Return (x, y) of the center of cell containing provided text 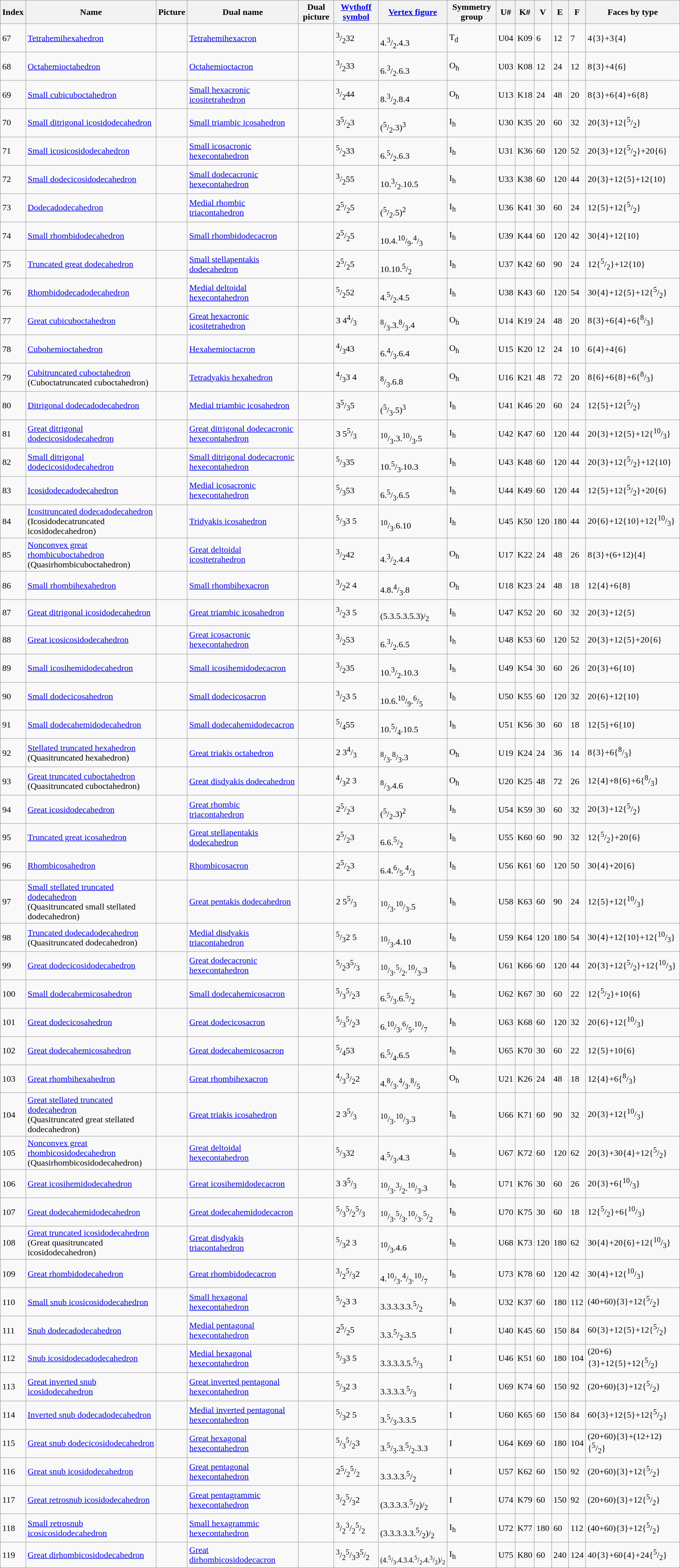
K62 (525, 1472)
Great dodecicosacron (243, 1022)
108 (13, 1243)
U73 (506, 1274)
2 35/3 (356, 1114)
Vertex figure (413, 12)
3/233 (356, 66)
10/3.4.10 (413, 937)
3/244 (356, 94)
Small rhombidodecacron (243, 236)
20{3}+6{10/3} (633, 1184)
106 (13, 1184)
12{5/2}+12{10} (633, 264)
Great rhombidodecahedron (91, 1274)
3.5/3.3.5/2.3.3 (413, 1443)
U56 (506, 866)
12{4}+6{8/3} (633, 1079)
3.3.3.3.5/2 (413, 1472)
3.3.3.3.5.5/3 (413, 1358)
6.10/3.6/5.10/7 (413, 1022)
Symmetry group (471, 12)
Dual picture (316, 12)
(3.3.3.3.5/2)/2 (413, 1500)
U74 (506, 1500)
Tetradyakis hexahedron (243, 377)
Dual name (243, 12)
Small icosacronic hexecontahedron (243, 151)
Stellated truncated hexahedron(Quasitruncated hexahedron) (91, 753)
U30 (506, 123)
K47 (525, 434)
Medial disdyakis triacontahedron (243, 937)
Small rhombihexahedron (91, 586)
Inverted snub dodecadodecahedron (91, 1415)
Great pentakis dodecahedron (243, 902)
Medial pentagonal hexecontahedron (243, 1330)
Tridyakis icosahedron (243, 521)
U13 (506, 94)
4.5/2.4.5 (413, 292)
101 (13, 1022)
K71 (525, 1114)
U17 (506, 555)
4.8/3.4/3.8/5 (413, 1079)
U65 (506, 1050)
K59 (525, 809)
77 (13, 321)
Faces by type (633, 12)
4.3/2.4.3 (413, 38)
36 (560, 753)
K65 (525, 1415)
Small hexagrammic hexecontahedron (243, 1528)
8{3}+4{6} (633, 66)
Octahemioctacron (243, 66)
5/353 (356, 490)
U36 (506, 208)
Small triambic icosahedron (243, 123)
8{3}+6{4}+6{8/3} (633, 321)
Great disdyakis triacontahedron (243, 1243)
U40 (506, 1330)
6.5/3.6.5/2 (413, 994)
25/25/2 (356, 1472)
(3.3.3.3.3.5/2)/2 (413, 1528)
Truncated great icosahedron (91, 838)
10.3/2.10.5 (413, 179)
Truncated dodecadodecahedron(Quasitruncated dodecahedron) (91, 937)
Great truncated cuboctahedron(Quasitruncated cuboctahedron) (91, 781)
Small retrosnub icosicosidodecahedron (91, 1528)
Small stellated truncated dodecahedron(Quasitruncated small stellated dodecahedron) (91, 902)
Dodecadodecahedron (91, 208)
U62 (506, 994)
10/3.6.10 (413, 521)
Great icosacronic hexecontahedron (243, 640)
97 (13, 902)
U75 (506, 1555)
3/235 (356, 668)
(4.5/3.4.3.4.5/2.4.3/2)/2 (413, 1555)
K72 (525, 1153)
Great rhombihexahedron (91, 1079)
5/252 (356, 292)
K20 (525, 349)
7 (577, 38)
71 (13, 151)
Great rhombidodecacron (243, 1274)
Great ditrigonal dodecacronic hexecontahedron (243, 434)
U70 (506, 1212)
K21 (525, 377)
8/3.3.8/3.4 (413, 321)
240 (560, 1555)
3/255 (356, 179)
95 (13, 838)
4.3/2.4.4 (413, 555)
K18 (525, 94)
Hexahemioctacron (243, 349)
82 (13, 462)
K53 (525, 640)
U54 (506, 809)
6.4/3.6.4 (413, 349)
K26 (525, 1079)
4/343 (356, 349)
10/3.3.10/3.5 (413, 434)
20{3}+12{5}+12{10} (633, 179)
Great dodecahemidodecacron (243, 1212)
Great dodecahemicosahedron (91, 1050)
U63 (506, 1022)
8{3}+6{8/3} (633, 753)
(5/2.5)2 (413, 208)
Great dodecahemidodecahedron (91, 1212)
8.3/2.8.4 (413, 94)
Great dodecacronic hexecontahedron (243, 966)
100 (13, 994)
Td (471, 38)
Small hexagonal hexecontahedron (243, 1302)
(5/2.3)3 (413, 123)
U68 (506, 1243)
5/332 (356, 1153)
Small dodecahemidodecahedron (91, 725)
K22 (525, 555)
117 (13, 1500)
U32 (506, 1302)
20{3}+12{5}+20{6} (633, 640)
5/35/25/3 (356, 1212)
4/32 3 (356, 781)
K63 (525, 902)
Great pentagrammic hexecontahedron (243, 1500)
F (577, 12)
Great ditrigonal dodecicosidodecahedron (91, 434)
3.3.3.3.3.5/2 (413, 1302)
K61 (525, 866)
U57 (506, 1472)
4{3}+3{4} (633, 38)
Cubohemioctahedron (91, 349)
Small stellapentakis dodecahedron (243, 264)
K79 (525, 1500)
81 (13, 434)
10/3.10/3.5 (413, 902)
83 (13, 490)
69 (13, 94)
Icositruncated dodecadodecahedron(Icosidodecatruncated icosidodecahedron) (91, 521)
Great rhombic triacontahedron (243, 809)
6{4}+4{6} (633, 349)
U04 (506, 38)
K50 (525, 521)
U61 (506, 966)
Great dirhombicosidodecacron (243, 1555)
Small dodecahemicosahedron (91, 994)
6.5/4.6.5 (413, 1050)
2 34/3 (356, 753)
Small dodecicosacron (243, 696)
(5/2.3)2 (413, 809)
Name (91, 12)
Nonconvex great rhombicosidodecahedron(Quasirhombicosidodecahedron) (91, 1153)
6.5/3.6.5 (413, 490)
6.5/2.6.3 (413, 151)
4/33/22 (356, 1079)
Tetrahemihexahedron (91, 38)
12{5}+12{10/3} (633, 902)
105 (13, 1153)
20{3}+12{5/2}+12{10} (633, 462)
Small rhombidodecahedron (91, 236)
67 (13, 38)
70 (13, 123)
K35 (525, 123)
10.3/2.10.3 (413, 668)
U19 (506, 753)
12{5/2}+6{10/3} (633, 1212)
5/233 (356, 151)
U55 (506, 838)
K76 (525, 1184)
Small dodecicosahedron (91, 696)
30{4}+20{6} (633, 866)
10.5/3.10.3 (413, 462)
Index (13, 12)
Truncated great dodecahedron (91, 264)
79 (13, 377)
10/3.4.6 (413, 1243)
Octahemioctahedron (91, 66)
10/3.3/2.10/3.3 (413, 1184)
U41 (506, 406)
U21 (506, 1079)
Great icosihemidodecahedron (91, 1184)
U59 (506, 937)
Great snub icosidodecahedron (91, 1472)
12{5/2}+20{6} (633, 838)
5/235/3 (356, 966)
6.6.5/2 (413, 838)
Ditrigonal dodecadodecahedron (91, 406)
K08 (525, 66)
K25 (525, 781)
4.5/3.4.3 (413, 1153)
3 44/3 (356, 321)
6 (543, 38)
K37 (525, 1302)
98 (13, 937)
5/455 (356, 725)
U72 (506, 1528)
20{6}+12{10}+12{10/3} (633, 521)
124 (577, 1555)
K44 (525, 236)
U49 (506, 668)
K24 (525, 753)
20{3}+12{5}+12{10/3} (633, 434)
Great icosicosidodecahedron (91, 640)
U67 (506, 1153)
Medial rhombic triacontahedron (243, 208)
20{3}+6{10} (633, 668)
Cubitruncated cuboctahedron(Cuboctatruncated cuboctahedron) (91, 377)
8/3.6.8 (413, 377)
Nonconvex great rhombicuboctahedron(Quasirhombicuboctahedron) (91, 555)
U31 (506, 151)
3 35/3 (356, 1184)
K19 (525, 321)
10.10.5/2 (413, 264)
K77 (525, 1528)
20{3}+30{4}+12{5/2} (633, 1153)
30{4}+12{10} (633, 236)
10.4.10/9.4/3 (413, 236)
Great ditrigonal icosidodecahedron (91, 612)
40{3}+60{4}+24{5/2} (633, 1555)
Snub dodecadodecahedron (91, 1330)
K74 (525, 1387)
88 (13, 640)
K23 (525, 586)
U43 (506, 462)
6.3/2.6.3 (413, 66)
U14 (506, 321)
Small dodecacronic hexecontahedron (243, 179)
3/23/25/2 (356, 1528)
U20 (506, 781)
Small icosihemidodecacron (243, 668)
Small icosihemidodecahedron (91, 668)
10.5/4.10.5 (413, 725)
Small icosicosidodecahedron (91, 151)
Great hexacronic icositetrahedron (243, 321)
Rhombidodecadodecahedron (91, 292)
Great deltoidal icositetrahedron (243, 555)
5/23 3 (356, 1302)
K42 (525, 264)
5/453 (356, 1050)
2 55/3 (356, 902)
(20+6){3}+12{5}+12{5/2} (633, 1358)
Great triakis octahedron (243, 753)
3/25/335/2 (356, 1555)
68 (13, 66)
U03 (506, 66)
Small ditrigonal icosidodecahedron (91, 123)
85 (13, 555)
U66 (506, 1114)
E (560, 12)
10/3.10/3.3 (413, 1114)
K51 (525, 1358)
8/3.8/3.3 (413, 753)
8{3}+(6+12){4} (633, 555)
U58 (506, 902)
Snub icosidodecadodecahedron (91, 1358)
U48 (506, 640)
10 (577, 349)
Picture (171, 12)
35/23 (356, 123)
Small ditrigonal dodecicosidodecahedron (91, 462)
U47 (506, 612)
12{5}+10{6} (633, 1050)
K41 (525, 208)
K52 (525, 612)
U69 (506, 1387)
12{4}+8{6}+6{8/3} (633, 781)
U15 (506, 349)
3/22 4 (356, 586)
Great triakis icosahedron (243, 1114)
Great disdyakis dodecahedron (243, 781)
Rhombicosahedron (91, 866)
Great cubicuboctahedron (91, 321)
U# (506, 12)
K80 (525, 1555)
99 (13, 966)
109 (13, 1274)
3.5/3.3.3.5 (413, 1415)
114 (13, 1415)
20{6}+12{10} (633, 696)
Great dirhombicosidodecahedron (91, 1555)
Great hexagonal hexecontahedron (243, 1443)
U42 (506, 434)
K49 (525, 490)
8/3.4.6 (413, 781)
Great icosihemidodecacron (243, 1184)
K48 (525, 462)
Small ditrigonal dodecacronic hexecontahedron (243, 462)
K67 (525, 994)
110 (13, 1302)
U51 (506, 725)
3.3.5/2.3.5 (413, 1330)
3 55/3 (356, 434)
K78 (525, 1274)
107 (13, 1212)
Small hexacronic icositetrahedron (243, 94)
96 (13, 866)
80 (13, 406)
50 (577, 866)
(20+60){3}+(12+12){5/2} (633, 1443)
30{4}+12{10/3} (633, 1274)
Medial icosacronic hexecontahedron (243, 490)
U39 (506, 236)
Great pentagonal hexecontahedron (243, 1472)
Small dodecicosidodecahedron (91, 179)
93 (13, 781)
K66 (525, 966)
Great dodecahemicosacron (243, 1050)
K64 (525, 937)
K55 (525, 696)
14 (577, 753)
K75 (525, 1212)
K09 (525, 38)
K45 (525, 1330)
78 (13, 349)
30{4}+12{10}+12{10/3} (633, 937)
75 (13, 264)
K68 (525, 1022)
U37 (506, 264)
119 (13, 1555)
U33 (506, 179)
K73 (525, 1243)
U64 (506, 1443)
K46 (525, 406)
20{3}+12{5/2}+20{6} (633, 151)
10/3.5/3.10/3.5/2 (413, 1212)
Rhombicosacron (243, 866)
73 (13, 208)
(5.3.5.3.5.3)/2 (413, 612)
8{6}+6{8}+6{8/3} (633, 377)
U38 (506, 292)
Great stellapentakis dodecahedron (243, 838)
Great deltoidal hexecontahedron (243, 1153)
102 (13, 1050)
U16 (506, 377)
118 (13, 1528)
113 (13, 1387)
4/33 4 (356, 377)
Small snub icosicosidodecahedron (91, 1302)
4.8.4/3.8 (413, 586)
U45 (506, 521)
Small rhombihexacron (243, 586)
Great dodecicosahedron (91, 1022)
76 (13, 292)
Great dodecicosidodecahedron (91, 966)
5/335 (356, 462)
U50 (506, 696)
86 (13, 586)
3/253 (356, 640)
87 (13, 612)
K38 (525, 179)
Small dodecahemicosacron (243, 994)
6.4.6/5.4/3 (413, 866)
Medial inverted pentagonal hexecontahedron (243, 1415)
12{5/2}+10{6} (633, 994)
3/242 (356, 555)
35/35 (356, 406)
Wythoff symbol (356, 12)
111 (13, 1330)
U46 (506, 1358)
89 (13, 668)
K69 (525, 1443)
K# (525, 12)
8{3}+6{4}+6{8} (633, 94)
Great inverted pentagonal hexecontahedron (243, 1387)
Small cubicuboctahedron (91, 94)
(5/3.5)3 (413, 406)
12{4}+6{8} (633, 586)
K60 (525, 838)
115 (13, 1443)
10.6.10/9.6/5 (413, 696)
Small dodecahemidodecacron (243, 725)
91 (13, 725)
U60 (506, 1415)
3/232 (356, 38)
Great stellated truncated dodecahedron(Quasitruncated great stellated dodecahedron) (91, 1114)
Great inverted snub icosidodecahedron (91, 1387)
Great icosidodecahedron (91, 809)
Medial hexagonal hexecontahedron (243, 1358)
K54 (525, 668)
U44 (506, 490)
K43 (525, 292)
103 (13, 1079)
V (543, 12)
Medial triambic icosahedron (243, 406)
10/3.5/2.10/3.3 (413, 966)
6.3/2.6.5 (413, 640)
74 (13, 236)
Great rhombihexacron (243, 1079)
Medial deltoidal hexecontahedron (243, 292)
3.3.3.3.5/3 (413, 1387)
Great snub dodecicosidodecahedron (91, 1443)
Great truncated icosidodecahedron(Great quasitruncated icosidodecahedron) (91, 1243)
20{3}+12{5/2}+12{10/3} (633, 966)
U18 (506, 586)
Great triambic icosahedron (243, 612)
K56 (525, 725)
20{6}+12{10/3} (633, 1022)
20{3}+12{10/3} (633, 1114)
30{4}+20{6}+12{10/3} (633, 1243)
12{5}+6{10} (633, 725)
12{5}+12{5/2}+20{6} (633, 490)
116 (13, 1472)
K36 (525, 151)
Tetrahemihexacron (243, 38)
Great retrosnub icosidodecahedron (91, 1500)
K70 (525, 1050)
30{4}+12{5}+12{5/2} (633, 292)
20{3}+12{5} (633, 612)
Icosidodecadodecahedron (91, 490)
4.10/3.4/3.10/7 (413, 1274)
U71 (506, 1184)
94 (13, 809)
